Extract the (x, y) coordinate from the center of the cell holding the provided text.  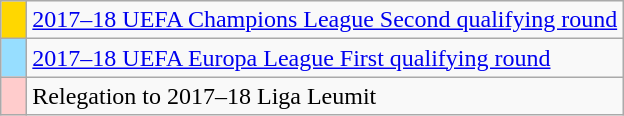
2017–18 UEFA Champions League Second qualifying round (325, 20)
Relegation to 2017–18 Liga Leumit (325, 96)
2017–18 UEFA Europa League First qualifying round (325, 58)
